Identify which cell holds the provided text, then report its (X, Y) central coordinate. 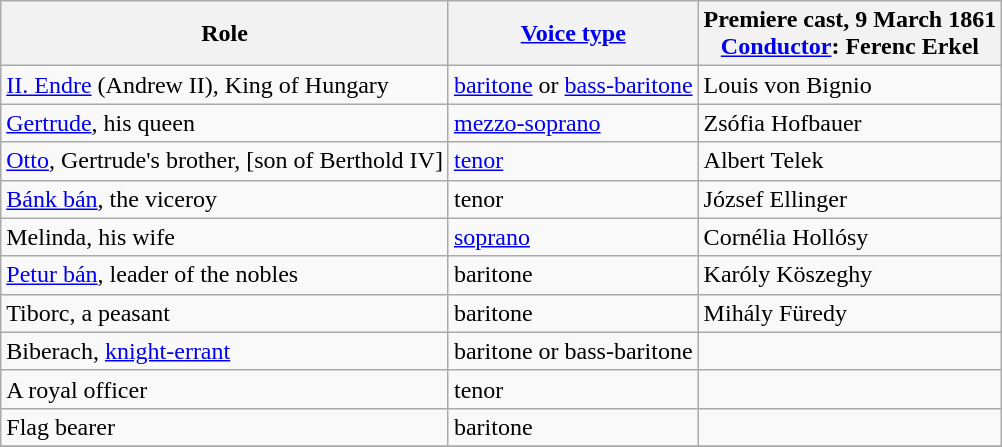
Gertrude, his queen (225, 123)
soprano (573, 237)
Bánk bán, the viceroy (225, 199)
Petur bán, leader of the nobles (225, 275)
Karóly Köszeghy (850, 275)
Premiere cast, 9 March 1861Conductor: Ferenc Erkel (850, 34)
Role (225, 34)
Mihály Füredy (850, 313)
A royal officer (225, 389)
Tiborc, a peasant (225, 313)
Otto, Gertrude's brother, [son of Berthold IV] (225, 161)
Zsófia Hofbauer (850, 123)
Biberach, knight-errant (225, 351)
Cornélia Hollósy (850, 237)
mezzo-soprano (573, 123)
Louis von Bignio (850, 85)
II. Endre (Andrew II), King of Hungary (225, 85)
József Ellinger (850, 199)
Melinda, his wife (225, 237)
Voice type (573, 34)
Flag bearer (225, 427)
Albert Telek (850, 161)
